Output the [x, y] coordinate of the center of the cell containing the given text.  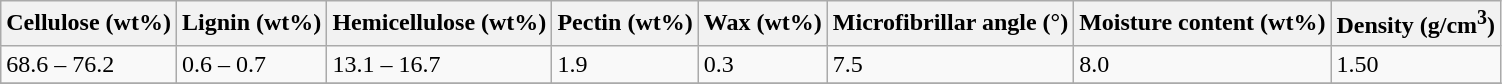
1.50 [1416, 64]
8.0 [1202, 64]
0.3 [762, 64]
Lignin (wt%) [251, 24]
0.6 – 0.7 [251, 64]
68.6 – 76.2 [89, 64]
1.9 [625, 64]
Microfibrillar angle (°) [950, 24]
7.5 [950, 64]
Moisture content (wt%) [1202, 24]
Pectin (wt%) [625, 24]
Cellulose (wt%) [89, 24]
13.1 – 16.7 [440, 64]
Wax (wt%) [762, 24]
Density (g/cm3) [1416, 24]
Hemicellulose (wt%) [440, 24]
